Determine the (x, y) coordinate at the center of the cell enclosing the given text.  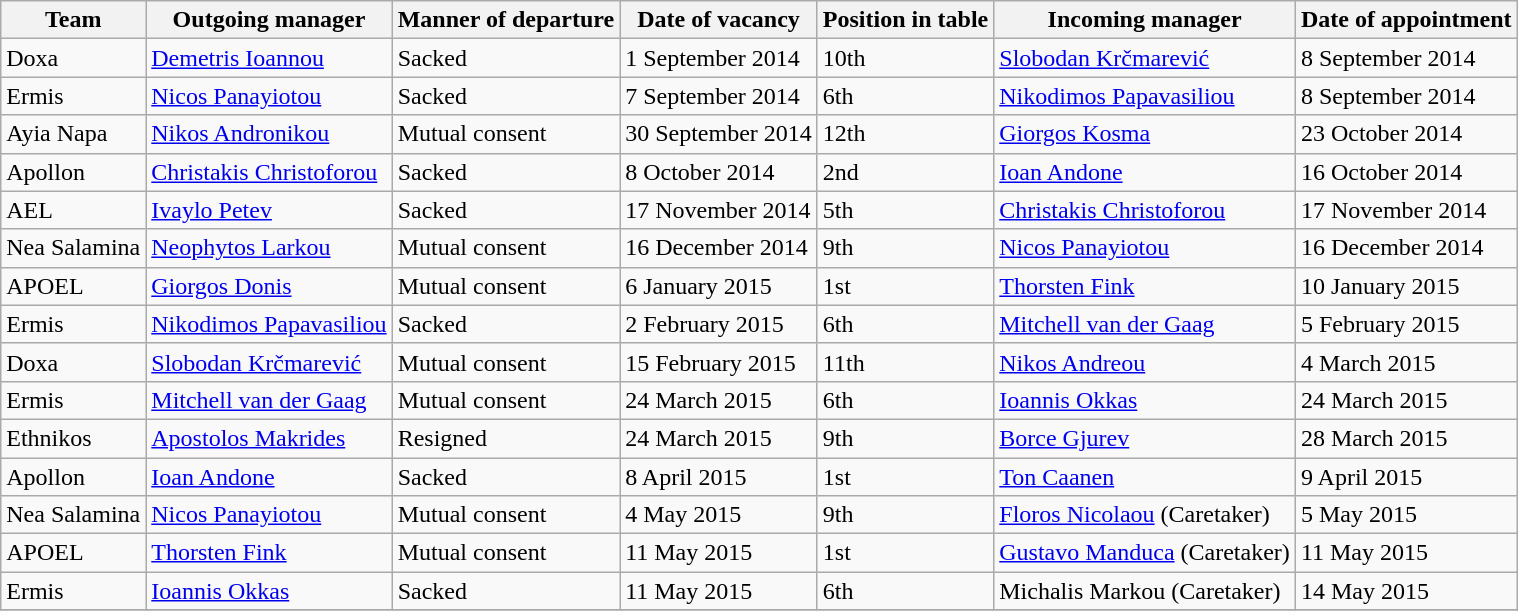
Outgoing manager (269, 20)
5 February 2015 (1406, 324)
Team (74, 20)
Date of appointment (1406, 20)
7 September 2014 (719, 96)
4 March 2015 (1406, 362)
8 October 2014 (719, 172)
Borce Gjurev (1145, 438)
10 January 2015 (1406, 286)
11th (905, 362)
10th (905, 58)
Nikos Andronikou (269, 134)
6 January 2015 (719, 286)
Demetris Ioannou (269, 58)
28 March 2015 (1406, 438)
2 February 2015 (719, 324)
1 September 2014 (719, 58)
Giorgos Kosma (1145, 134)
Date of vacancy (719, 20)
16 October 2014 (1406, 172)
Nikos Andreou (1145, 362)
Giorgos Donis (269, 286)
Resigned (506, 438)
Ivaylo Petev (269, 210)
2nd (905, 172)
23 October 2014 (1406, 134)
14 May 2015 (1406, 591)
30 September 2014 (719, 134)
Manner of departure (506, 20)
5th (905, 210)
Ton Caanen (1145, 477)
15 February 2015 (719, 362)
4 May 2015 (719, 515)
Ethnikos (74, 438)
Position in table (905, 20)
Apostolos Makrides (269, 438)
Floros Nicolaou (Caretaker) (1145, 515)
5 May 2015 (1406, 515)
Gustavo Manduca (Caretaker) (1145, 553)
Incoming manager (1145, 20)
8 April 2015 (719, 477)
AEL (74, 210)
9 April 2015 (1406, 477)
Ayia Napa (74, 134)
12th (905, 134)
Michalis Markou (Caretaker) (1145, 591)
Neophytos Larkou (269, 248)
